Provide the (X, Y) coordinate of the cell's center where the given text is located.  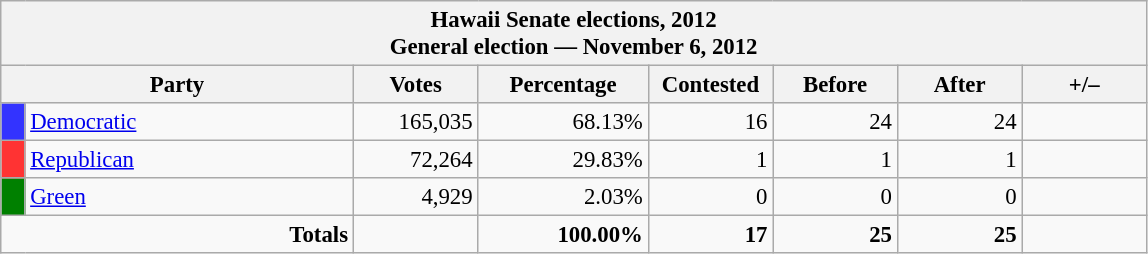
Votes (416, 85)
68.13% (563, 122)
29.83% (563, 160)
Hawaii Senate elections, 2012General election — November 6, 2012 (574, 34)
Democratic (189, 122)
After (960, 85)
Totals (178, 235)
Party (178, 85)
Percentage (563, 85)
Contested (710, 85)
16 (710, 122)
2.03% (563, 197)
Republican (189, 160)
100.00% (563, 235)
165,035 (416, 122)
+/– (1084, 85)
4,929 (416, 197)
Green (189, 197)
Before (836, 85)
72,264 (416, 160)
17 (710, 235)
